Identify which cell holds the provided text, then report its (X, Y) central coordinate. 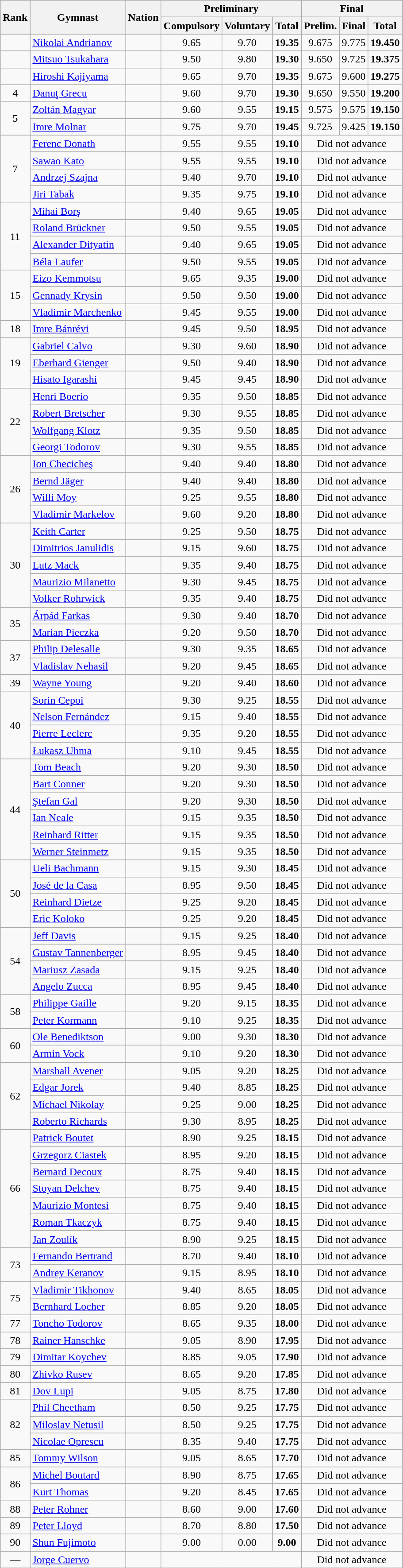
Zoltán Magyar (78, 110)
37 (15, 658)
Kurt Thomas (78, 1492)
Edgar Jorek (78, 1088)
Lutz Mack (78, 565)
78 (15, 1340)
Rainer Hanschke (78, 1340)
77 (15, 1324)
Ueli Bachmann (78, 868)
9.80 (247, 59)
15 (15, 295)
8.80 (247, 1525)
Keith Carter (78, 531)
Wayne Young (78, 683)
60 (15, 1045)
4 (15, 93)
Jan Zoulík (78, 1239)
18.00 (287, 1324)
9.600 (354, 76)
66 (15, 1189)
Shun Fujimoto (78, 1542)
Wolfgang Klotz (78, 430)
8.35 (192, 1441)
80 (15, 1374)
Philip Delesalle (78, 649)
— (15, 1559)
Mariusz Zasada (78, 969)
Pierre Leclerc (78, 733)
40 (15, 725)
79 (15, 1357)
Danuţ Grecu (78, 93)
Maurizio Montesi (78, 1205)
9.775 (354, 43)
5 (15, 118)
8.60 (192, 1509)
Reinhard Dietze (78, 902)
22 (15, 422)
86 (15, 1483)
88 (15, 1509)
Toncho Todorov (78, 1324)
Nation (143, 17)
Michel Boutard (78, 1475)
17.60 (287, 1509)
26 (15, 489)
18 (15, 329)
19.15 (287, 110)
Rank (15, 17)
Willi Moy (78, 498)
Michael Nikolay (78, 1104)
Eric Koloko (78, 919)
Hisato Igarashi (78, 379)
Alexander Dityatin (78, 245)
17.85 (287, 1374)
Andrey Keranov (78, 1273)
Mihai Borş (78, 211)
17.90 (287, 1357)
Ion Checicheş (78, 464)
Reinhard Ritter (78, 835)
Prelim. (320, 26)
Philippe Gaille (78, 1003)
Voluntary (247, 26)
Ole Benediktson (78, 1037)
Phil Cheetham (78, 1408)
Robert Bretscher (78, 413)
11 (15, 236)
Mitsuo Tsukahara (78, 59)
44 (15, 809)
9.550 (354, 93)
Jiri Tabak (78, 194)
Peter Lloyd (78, 1525)
Peter Kormann (78, 1020)
Sawao Kato (78, 160)
Peter Rohner (78, 1509)
Angelo Zucca (78, 986)
Werner Steinmetz (78, 852)
Marian Pieczka (78, 632)
Patrick Boutet (78, 1138)
Miloslav Netusil (78, 1425)
Roberto Richards (78, 1121)
73 (15, 1264)
Gustav Tannenberger (78, 952)
Gennady Krysin (78, 295)
Henri Boerio (78, 396)
Andrzej Szajna (78, 177)
Bernard Decoux (78, 1172)
19.450 (385, 43)
Sorin Cepoi (78, 700)
35 (15, 624)
Compulsory (192, 26)
9.425 (354, 127)
19.200 (385, 93)
Armin Vock (78, 1054)
Imre Bánrévi (78, 329)
Dimitar Koychev (78, 1357)
75 (15, 1298)
Bernd Jäger (78, 480)
Maurizio Milanetto (78, 582)
90 (15, 1542)
Nelson Fernández (78, 716)
Bart Conner (78, 784)
Ştefan Gal (78, 801)
Árpád Farkas (78, 616)
8.45 (247, 1492)
José de la Casa (78, 885)
17.95 (287, 1340)
Imre Molnar (78, 127)
39 (15, 683)
62 (15, 1096)
Jeff Davis (78, 936)
Eizo Kemmotsu (78, 279)
0.00 (247, 1542)
Stoyan Delchev (78, 1189)
Volker Rohrwick (78, 599)
19.45 (287, 127)
Fernando Bertrand (78, 1256)
Nikolai Andrianov (78, 43)
82 (15, 1425)
Ian Neale (78, 818)
Hiroshi Kajiyama (78, 76)
Dov Lupi (78, 1391)
Nicolae Oprescu (78, 1441)
Tom Beach (78, 767)
30 (15, 565)
Georgi Todorov (78, 447)
85 (15, 1458)
58 (15, 1011)
Bernhard Locher (78, 1307)
Roland Brückner (78, 228)
Preliminary (231, 9)
19.275 (385, 76)
18.60 (287, 683)
Béla Laufer (78, 262)
89 (15, 1525)
54 (15, 961)
18.95 (287, 329)
Eberhard Gienger (78, 363)
Dimitrios Janulidis (78, 548)
17.50 (287, 1525)
7 (15, 169)
50 (15, 894)
Zhivko Rusev (78, 1374)
17.80 (287, 1391)
Gabriel Calvo (78, 346)
Ferenc Donath (78, 143)
Łukasz Uhma (78, 751)
Gymnast (78, 17)
Roman Tkaczyk (78, 1222)
17.70 (287, 1458)
Vladimir Marchenko (78, 312)
Vladislav Nehasil (78, 666)
81 (15, 1391)
19.375 (385, 59)
Marshall Avener (78, 1071)
Grzegorz Ciastek (78, 1155)
Jorge Cuervo (78, 1559)
19 (15, 363)
Tommy Wilson (78, 1458)
Vladimir Markelov (78, 515)
Vladimir Tikhonov (78, 1290)
